Locate the cell with the specified text and output its [X, Y] center coordinate. 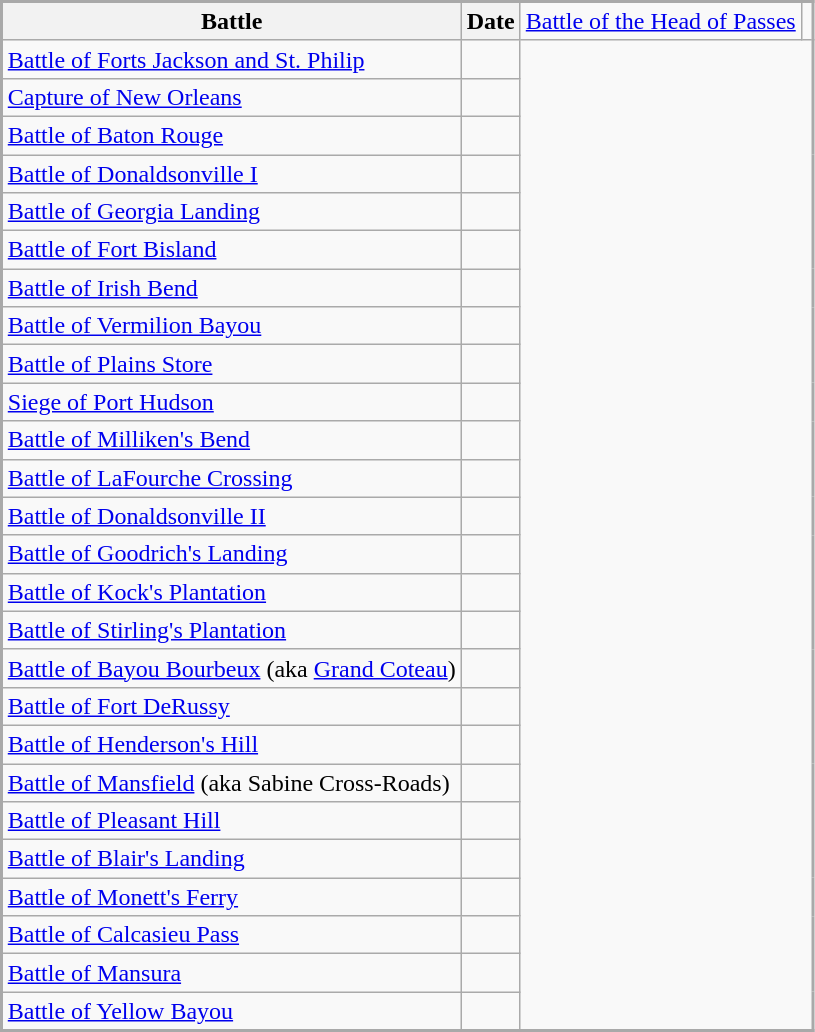
Battle of Donaldsonville I [232, 173]
Battle of Milliken's Bend [232, 440]
Battle of LaFourche Crossing [232, 478]
Battle of Bayou Bourbeux (aka Grand Coteau) [232, 668]
Battle of Monett's Ferry [232, 897]
Battle of Mansura [232, 973]
Battle of the Head of Passes [660, 22]
Battle of Blair's Landing [232, 859]
Battle of Calcasieu Pass [232, 935]
Battle of Henderson's Hill [232, 744]
Battle of Fort Bisland [232, 250]
Battle of Irish Bend [232, 288]
Battle of Baton Rouge [232, 135]
Battle [232, 22]
Battle of Plains Store [232, 364]
Battle of Fort DeRussy [232, 706]
Battle of Mansfield (aka Sabine Cross-Roads) [232, 783]
Siege of Port Hudson [232, 402]
Battle of Pleasant Hill [232, 821]
Battle of Donaldsonville II [232, 516]
Battle of Vermilion Bayou [232, 326]
Battle of Goodrich's Landing [232, 554]
Battle of Georgia Landing [232, 212]
Battle of Forts Jackson and St. Philip [232, 59]
Battle of Kock's Plantation [232, 592]
Battle of Stirling's Plantation [232, 630]
Date [490, 22]
Capture of New Orleans [232, 97]
Battle of Yellow Bayou [232, 1012]
